From the cell containing the given text, extract its center point as [X, Y] coordinate. 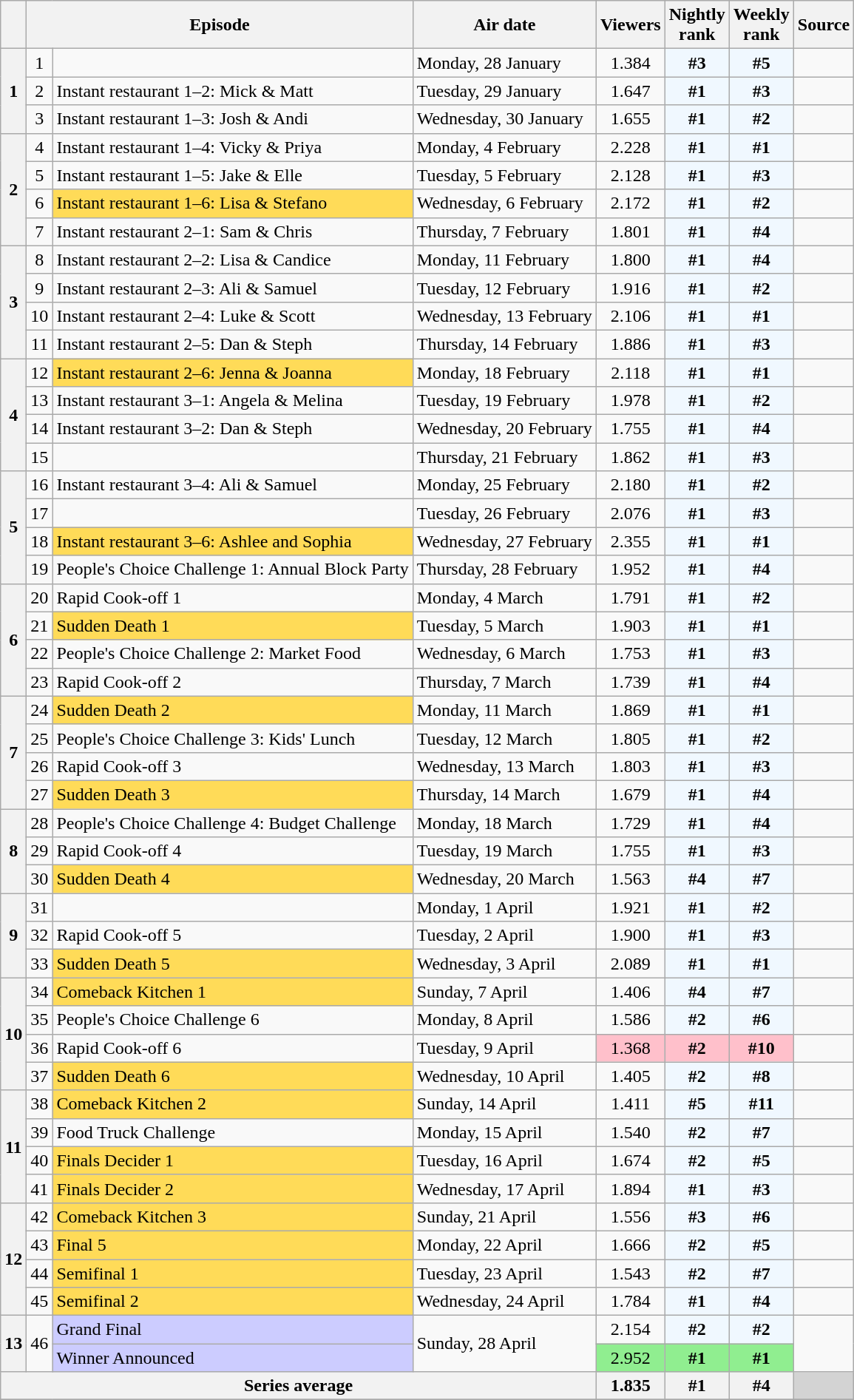
27 [40, 794]
Finals Decider 2 [232, 1188]
22 [40, 654]
Final 5 [232, 1245]
37 [40, 1076]
18 [40, 541]
Wednesday, 24 April [504, 1302]
Sunday, 14 April [504, 1104]
Thursday, 7 March [504, 682]
1.586 [630, 1020]
Wednesday, 20 March [504, 879]
Wednesday, 30 January [504, 119]
2.180 [630, 485]
Sunday, 21 April [504, 1217]
Tuesday, 29 January [504, 91]
36 [40, 1048]
Wednesday, 13 February [504, 316]
People's Choice Challenge 2: Market Food [232, 654]
People's Choice Challenge 6 [232, 1020]
Sudden Death 1 [232, 626]
Monday, 11 March [504, 710]
Rapid Cook-off 1 [232, 598]
1.916 [630, 288]
1.674 [630, 1160]
32 [40, 936]
1.801 [630, 231]
1.921 [630, 907]
Monday, 11 February [504, 260]
Rapid Cook-off 6 [232, 1048]
41 [40, 1188]
Rapid Cook-off 5 [232, 936]
2.355 [630, 541]
1.405 [630, 1076]
23 [40, 682]
1.900 [630, 936]
2.118 [630, 372]
28 [40, 823]
Monday, 1 April [504, 907]
20 [40, 598]
1.540 [630, 1132]
Instant restaurant 3–6: Ashlee and Sophia [232, 541]
Rapid Cook-off 3 [232, 766]
45 [40, 1302]
24 [40, 710]
29 [40, 851]
Tuesday, 12 March [504, 738]
Monday, 4 March [504, 598]
Instant restaurant 1–5: Jake & Elle [232, 175]
1.903 [630, 626]
39 [40, 1132]
Sudden Death 3 [232, 794]
1.406 [630, 992]
2.172 [630, 203]
Semifinal 2 [232, 1302]
Source [824, 25]
35 [40, 1020]
People's Choice Challenge 3: Kids' Lunch [232, 738]
People's Choice Challenge 1: Annual Block Party [232, 569]
Instant restaurant 2–3: Ali & Samuel [232, 288]
1.886 [630, 344]
Instant restaurant 2–2: Lisa & Candice [232, 260]
Thursday, 14 February [504, 344]
Air date [504, 25]
1.543 [630, 1273]
Thursday, 28 February [504, 569]
Sunday, 7 April [504, 992]
2.154 [630, 1330]
2.952 [630, 1358]
Tuesday, 19 February [504, 401]
Instant restaurant 3–2: Dan & Steph [232, 429]
Instant restaurant 3–4: Ali & Samuel [232, 485]
Sudden Death 6 [232, 1076]
1.978 [630, 401]
#11 [762, 1104]
1.753 [630, 654]
Monday, 28 January [504, 63]
Episode [220, 25]
Wednesday, 13 March [504, 766]
2.076 [630, 513]
Winner Announced [232, 1358]
Instant restaurant 3–1: Angela & Melina [232, 401]
Sudden Death 4 [232, 879]
1.729 [630, 823]
Instant restaurant 2–5: Dan & Steph [232, 344]
Instant restaurant 1–3: Josh & Andi [232, 119]
#10 [762, 1048]
Instant restaurant 2–6: Jenna & Joanna [232, 372]
43 [40, 1245]
Sudden Death 2 [232, 710]
Monday, 18 February [504, 372]
Grand Final [232, 1330]
1.952 [630, 569]
Instant restaurant 1–6: Lisa & Stefano [232, 203]
Rapid Cook-off 4 [232, 851]
1.368 [630, 1048]
1.791 [630, 598]
1.805 [630, 738]
Tuesday, 5 February [504, 175]
Monday, 8 April [504, 1020]
19 [40, 569]
Monday, 4 February [504, 147]
15 [40, 457]
40 [40, 1160]
Comeback Kitchen 1 [232, 992]
Tuesday, 12 February [504, 288]
Food Truck Challenge [232, 1132]
Monday, 18 March [504, 823]
26 [40, 766]
#8 [762, 1076]
Sudden Death 5 [232, 964]
Wednesday, 6 February [504, 203]
Comeback Kitchen 2 [232, 1104]
Tuesday, 2 April [504, 936]
1.862 [630, 457]
1.679 [630, 794]
34 [40, 992]
Wednesday, 17 April [504, 1188]
Weeklyrank [762, 25]
1.411 [630, 1104]
33 [40, 964]
Tuesday, 19 March [504, 851]
44 [40, 1273]
Series average [299, 1386]
Tuesday, 5 March [504, 626]
Semifinal 1 [232, 1273]
1.666 [630, 1245]
Tuesday, 9 April [504, 1048]
Monday, 25 February [504, 485]
1.784 [630, 1302]
Monday, 22 April [504, 1245]
Nightlyrank [697, 25]
Instant restaurant 2–1: Sam & Chris [232, 231]
2.106 [630, 316]
Wednesday, 27 February [504, 541]
25 [40, 738]
1.800 [630, 260]
14 [40, 429]
21 [40, 626]
Rapid Cook-off 2 [232, 682]
1.803 [630, 766]
Thursday, 14 March [504, 794]
People's Choice Challenge 4: Budget Challenge [232, 823]
1.647 [630, 91]
42 [40, 1217]
Tuesday, 23 April [504, 1273]
1.563 [630, 879]
1.739 [630, 682]
Wednesday, 10 April [504, 1076]
Wednesday, 20 February [504, 429]
1.384 [630, 63]
1.869 [630, 710]
1.835 [630, 1386]
38 [40, 1104]
17 [40, 513]
Instant restaurant 1–2: Mick & Matt [232, 91]
Tuesday, 26 February [504, 513]
30 [40, 879]
2.128 [630, 175]
1.556 [630, 1217]
1.894 [630, 1188]
Wednesday, 3 April [504, 964]
46 [40, 1344]
Instant restaurant 1–4: Vicky & Priya [232, 147]
2.089 [630, 964]
Thursday, 21 February [504, 457]
16 [40, 485]
31 [40, 907]
Viewers [630, 25]
Finals Decider 1 [232, 1160]
2.228 [630, 147]
Sunday, 28 April [504, 1344]
Monday, 15 April [504, 1132]
1.655 [630, 119]
Tuesday, 16 April [504, 1160]
Comeback Kitchen 3 [232, 1217]
Wednesday, 6 March [504, 654]
Instant restaurant 2–4: Luke & Scott [232, 316]
Thursday, 7 February [504, 231]
